Determine the [X, Y] coordinate at the center of the cell enclosing the given text.  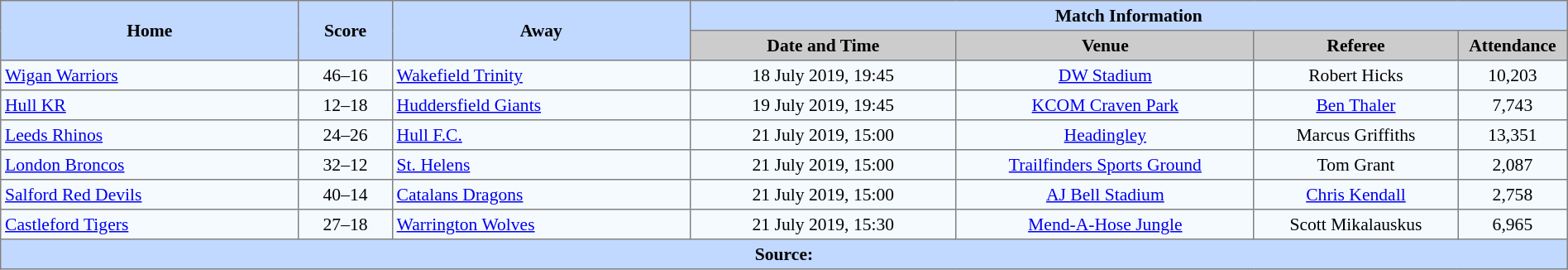
Match Information [1128, 16]
Hull F.C. [541, 135]
Date and Time [823, 46]
Chris Kendall [1355, 195]
Ben Thaler [1355, 105]
Referee [1355, 46]
Leeds Rhinos [150, 135]
Away [541, 31]
27–18 [346, 224]
London Broncos [150, 165]
Source: [784, 254]
Robert Hicks [1355, 75]
40–14 [346, 195]
Catalans Dragons [541, 195]
46–16 [346, 75]
10,203 [1513, 75]
Huddersfield Giants [541, 105]
Mend-A-Hose Jungle [1105, 224]
32–12 [346, 165]
Wakefield Trinity [541, 75]
13,351 [1513, 135]
Warrington Wolves [541, 224]
Tom Grant [1355, 165]
Salford Red Devils [150, 195]
21 July 2019, 15:30 [823, 224]
Home [150, 31]
DW Stadium [1105, 75]
KCOM Craven Park [1105, 105]
7,743 [1513, 105]
12–18 [346, 105]
Headingley [1105, 135]
St. Helens [541, 165]
19 July 2019, 19:45 [823, 105]
Score [346, 31]
Hull KR [150, 105]
Castleford Tigers [150, 224]
Attendance [1513, 46]
Trailfinders Sports Ground [1105, 165]
24–26 [346, 135]
2,087 [1513, 165]
Wigan Warriors [150, 75]
6,965 [1513, 224]
2,758 [1513, 195]
Scott Mikalauskus [1355, 224]
Venue [1105, 46]
18 July 2019, 19:45 [823, 75]
AJ Bell Stadium [1105, 195]
Marcus Griffiths [1355, 135]
